From the cell containing the given text, extract its center point as (X, Y) coordinate. 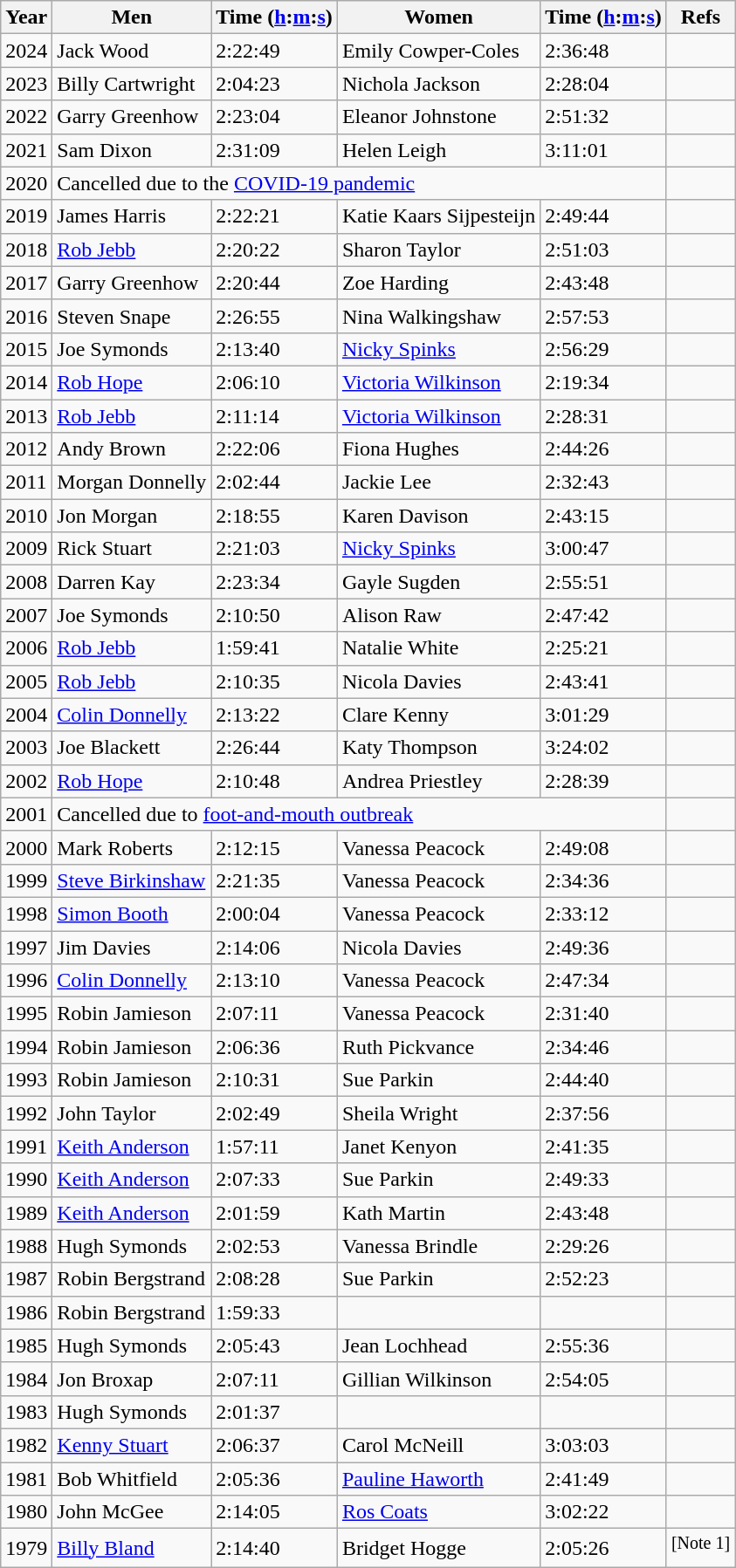
1992 (26, 1113)
Sam Dixon (132, 150)
1991 (26, 1147)
2003 (26, 748)
Men (132, 17)
Jim Davies (132, 947)
Nichola Jackson (438, 84)
2:19:34 (604, 382)
Refs (700, 17)
Jean Lochhead (438, 1345)
3:00:47 (604, 549)
James Harris (132, 216)
Sharon Taylor (438, 250)
1985 (26, 1345)
2:51:32 (604, 117)
2021 (26, 150)
1989 (26, 1213)
2:49:44 (604, 216)
2:49:33 (604, 1180)
Pauline Haworth (438, 1479)
2018 (26, 250)
1990 (26, 1180)
Ros Coats (438, 1512)
Gillian Wilkinson (438, 1379)
2:08:28 (274, 1279)
1987 (26, 1279)
2000 (26, 847)
Mark Roberts (132, 847)
2:05:36 (274, 1479)
1981 (26, 1479)
1983 (26, 1412)
Bob Whitfield (132, 1479)
2:56:29 (604, 349)
Andy Brown (132, 449)
2:14:40 (274, 1548)
Morgan Donnelly (132, 483)
2:18:55 (274, 516)
2012 (26, 449)
1980 (26, 1512)
2:14:05 (274, 1512)
2:22:21 (274, 216)
2011 (26, 483)
2:26:44 (274, 748)
1994 (26, 1047)
2:10:50 (274, 615)
2:21:03 (274, 549)
2:25:21 (604, 648)
Year (26, 17)
Karen Davison (438, 516)
2:44:40 (604, 1080)
2022 (26, 117)
2:10:48 (274, 781)
Emily Cowper-Coles (438, 51)
1996 (26, 981)
3:11:01 (604, 150)
Katy Thompson (438, 748)
1995 (26, 1014)
Zoe Harding (438, 283)
2:31:09 (274, 150)
3:03:03 (604, 1445)
2:41:49 (604, 1479)
Ruth Pickvance (438, 1047)
2019 (26, 216)
Steve Birkinshaw (132, 880)
2002 (26, 781)
2017 (26, 283)
2:49:36 (604, 947)
2015 (26, 349)
2:51:03 (604, 250)
Clare Kenny (438, 715)
2:28:31 (604, 416)
2001 (26, 814)
2:37:56 (604, 1113)
2:57:53 (604, 316)
2:29:26 (604, 1246)
2:10:35 (274, 681)
3:24:02 (604, 748)
2:34:36 (604, 880)
2:01:59 (274, 1213)
2:13:22 (274, 715)
Steven Snape (132, 316)
John Taylor (132, 1113)
2:05:26 (604, 1548)
Billy Cartwright (132, 84)
2023 (26, 84)
3:02:22 (604, 1512)
Jackie Lee (438, 483)
2020 (26, 183)
Jack Wood (132, 51)
2:52:23 (604, 1279)
2:22:06 (274, 449)
Kath Martin (438, 1213)
2013 (26, 416)
2005 (26, 681)
Carol McNeill (438, 1445)
2:28:04 (604, 84)
2:49:08 (604, 847)
2010 (26, 516)
1997 (26, 947)
1988 (26, 1246)
Jon Morgan (132, 516)
Andrea Priestley (438, 781)
Alison Raw (438, 615)
2:02:44 (274, 483)
2:14:06 (274, 947)
1984 (26, 1379)
1982 (26, 1445)
Fiona Hughes (438, 449)
2:05:43 (274, 1345)
2:00:04 (274, 914)
2:23:34 (274, 582)
2:26:55 (274, 316)
2:06:10 (274, 382)
2024 (26, 51)
3:01:29 (604, 715)
2:11:14 (274, 416)
Jon Broxap (132, 1379)
2:07:33 (274, 1180)
Cancelled due to foot-and-mouth outbreak (360, 814)
1986 (26, 1312)
1:57:11 (274, 1147)
2:02:53 (274, 1246)
Helen Leigh (438, 150)
2:20:44 (274, 283)
2:02:49 (274, 1113)
Nina Walkingshaw (438, 316)
1979 (26, 1548)
[Note 1] (700, 1548)
Joe Blackett (132, 748)
2:54:05 (604, 1379)
2:06:37 (274, 1445)
2:36:48 (604, 51)
2:55:51 (604, 582)
Kenny Stuart (132, 1445)
Sheila Wright (438, 1113)
2:20:22 (274, 250)
Cancelled due to the COVID-19 pandemic (360, 183)
2:34:46 (604, 1047)
2:13:40 (274, 349)
Gayle Sugden (438, 582)
2:31:40 (604, 1014)
2:12:15 (274, 847)
Darren Kay (132, 582)
2016 (26, 316)
2:55:36 (604, 1345)
2:47:42 (604, 615)
Natalie White (438, 648)
2:04:23 (274, 84)
2009 (26, 549)
1993 (26, 1080)
2:13:10 (274, 981)
Simon Booth (132, 914)
2:06:36 (274, 1047)
1999 (26, 880)
2:43:41 (604, 681)
2006 (26, 648)
Katie Kaars Sijpesteijn (438, 216)
2008 (26, 582)
2:10:31 (274, 1080)
1998 (26, 914)
2:33:12 (604, 914)
2:23:04 (274, 117)
Women (438, 17)
Billy Bland (132, 1548)
Vanessa Brindle (438, 1246)
2:22:49 (274, 51)
1:59:41 (274, 648)
2:32:43 (604, 483)
2:44:26 (604, 449)
2:01:37 (274, 1412)
2:41:35 (604, 1147)
Rick Stuart (132, 549)
2007 (26, 615)
John McGee (132, 1512)
2:28:39 (604, 781)
1:59:33 (274, 1312)
Bridget Hogge (438, 1548)
2:43:15 (604, 516)
2:47:34 (604, 981)
Eleanor Johnstone (438, 117)
2004 (26, 715)
2:21:35 (274, 880)
2014 (26, 382)
Janet Kenyon (438, 1147)
